Scan for the cell matching the given text and deliver its [x, y] coordinate at center. 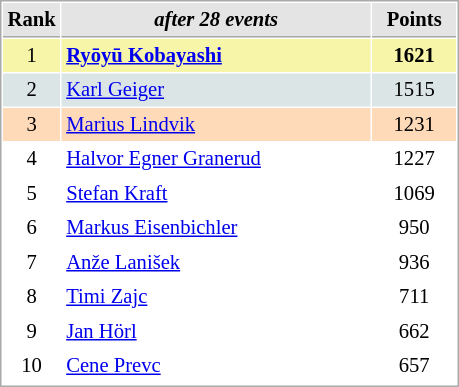
after 28 events [216, 20]
9 [32, 332]
1515 [414, 90]
Halvor Egner Granerud [216, 158]
657 [414, 366]
1227 [414, 158]
6 [32, 228]
4 [32, 158]
Timi Zajc [216, 296]
711 [414, 296]
7 [32, 262]
Stefan Kraft [216, 194]
1231 [414, 124]
3 [32, 124]
Ryōyū Kobayashi [216, 56]
Karl Geiger [216, 90]
Jan Hörl [216, 332]
936 [414, 262]
Cene Prevc [216, 366]
950 [414, 228]
Anže Lanišek [216, 262]
1621 [414, 56]
Marius Lindvik [216, 124]
5 [32, 194]
Points [414, 20]
8 [32, 296]
2 [32, 90]
1069 [414, 194]
10 [32, 366]
Rank [32, 20]
1 [32, 56]
Markus Eisenbichler [216, 228]
662 [414, 332]
